Pinpoint the cell where the given text exists, returning its (x, y) midpoint coordinate. 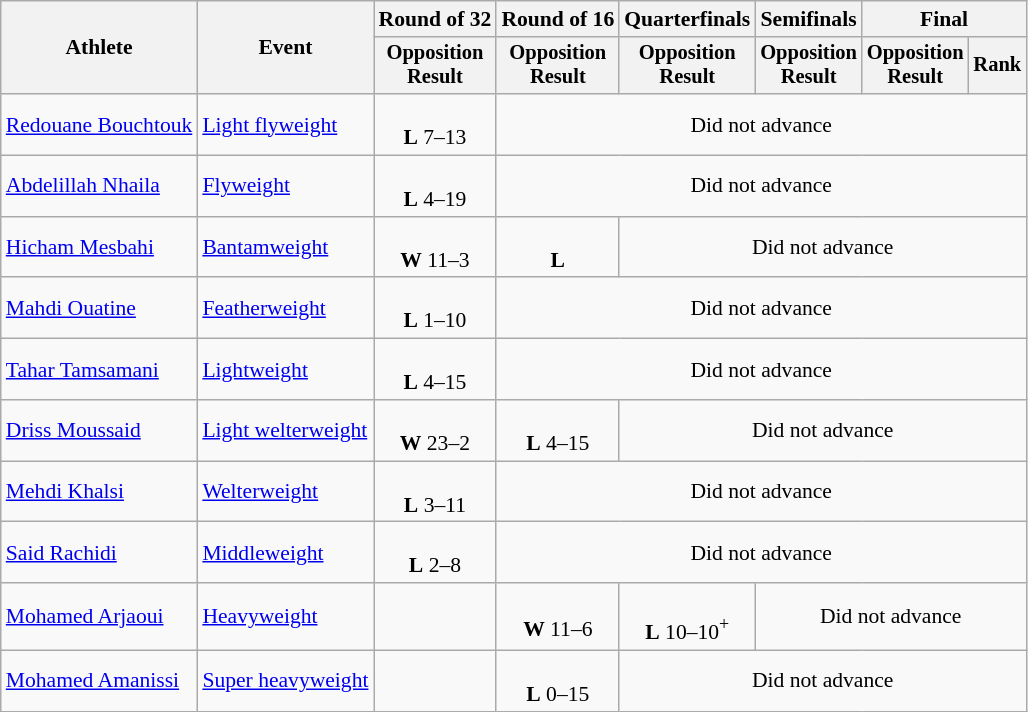
Light welterweight (285, 430)
Abdelillah Nhaila (100, 186)
Heavyweight (285, 616)
Driss Moussaid (100, 430)
L 1–10 (436, 308)
L 7–13 (436, 124)
L 2–8 (436, 552)
Mahdi Ouatine (100, 308)
Said Rachidi (100, 552)
Athlete (100, 48)
L 3–11 (436, 492)
Mohamed Arjaoui (100, 616)
L (558, 248)
Quarterfinals (687, 19)
W 23–2 (436, 430)
W 11–6 (558, 616)
Redouane Bouchtouk (100, 124)
Mohamed Amanissi (100, 680)
L 0–15 (558, 680)
Round of 32 (436, 19)
Final (944, 19)
Semifinals (808, 19)
Featherweight (285, 308)
Lightweight (285, 370)
L 4–19 (436, 186)
W 11–3 (436, 248)
Tahar Tamsamani (100, 370)
Super heavyweight (285, 680)
Bantamweight (285, 248)
Welterweight (285, 492)
Flyweight (285, 186)
Rank (997, 66)
Round of 16 (558, 19)
Middleweight (285, 552)
L 10–10+ (687, 616)
Hicham Mesbahi (100, 248)
Event (285, 48)
Light flyweight (285, 124)
Mehdi Khalsi (100, 492)
